Return the (x, y) coordinate for the center point of the cell that contains the specified text.  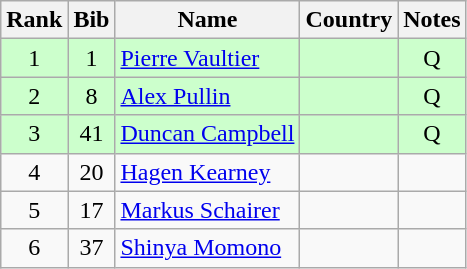
17 (92, 210)
2 (34, 96)
Alex Pullin (208, 96)
Shinya Momono (208, 248)
20 (92, 172)
6 (34, 248)
37 (92, 248)
Pierre Vaultier (208, 58)
41 (92, 134)
Rank (34, 20)
5 (34, 210)
8 (92, 96)
Markus Schairer (208, 210)
Duncan Campbell (208, 134)
Notes (432, 20)
Country (349, 20)
3 (34, 134)
Hagen Kearney (208, 172)
Bib (92, 20)
4 (34, 172)
Name (208, 20)
